Identify which cell holds the provided text, then report its (x, y) central coordinate. 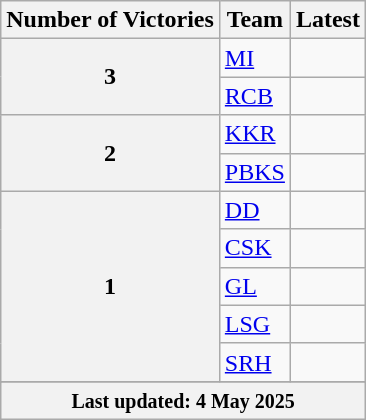
SRH (254, 362)
CSK (254, 248)
Number of Victories (110, 20)
Team (254, 20)
MI (254, 58)
KKR (254, 134)
Latest (328, 20)
Last updated: 4 May 2025 (184, 400)
DD (254, 210)
LSG (254, 324)
RCB (254, 96)
GL (254, 286)
1 (110, 286)
3 (110, 77)
PBKS (254, 172)
2 (110, 153)
